Pinpoint the cell where the given text exists, returning its [x, y] midpoint coordinate. 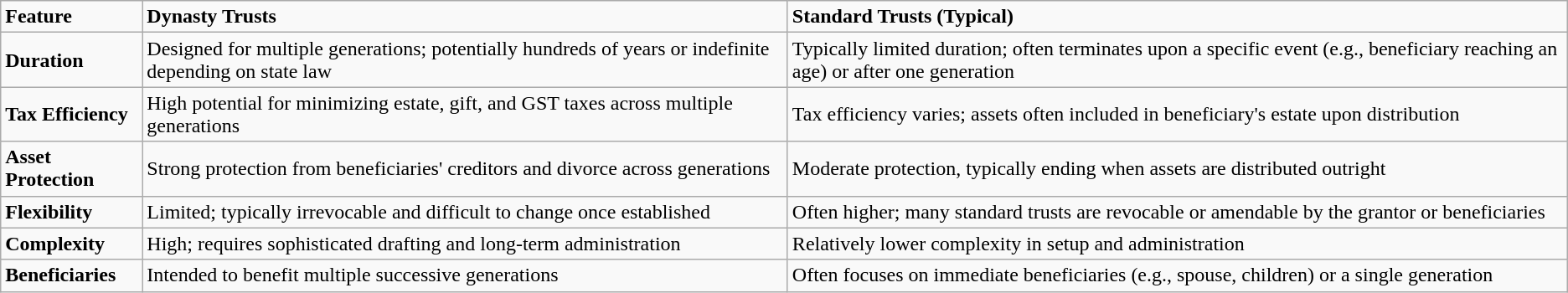
Duration [72, 60]
Moderate protection, typically ending when assets are distributed outright [1178, 169]
Dynasty Trusts [466, 17]
Often focuses on immediate beneficiaries (e.g., spouse, children) or a single generation [1178, 275]
Tax Efficiency [72, 114]
Flexibility [72, 212]
Strong protection from beneficiaries' creditors and divorce across generations [466, 169]
High potential for minimizing estate, gift, and GST taxes across multiple generations [466, 114]
High; requires sophisticated drafting and long-term administration [466, 244]
Standard Trusts (Typical) [1178, 17]
Often higher; many standard trusts are revocable or amendable by the grantor or beneficiaries [1178, 212]
Feature [72, 17]
Relatively lower complexity in setup and administration [1178, 244]
Tax efficiency varies; assets often included in beneficiary's estate upon distribution [1178, 114]
Asset Protection [72, 169]
Designed for multiple generations; potentially hundreds of years or indefinite depending on state law [466, 60]
Typically limited duration; often terminates upon a specific event (e.g., beneficiary reaching an age) or after one generation [1178, 60]
Beneficiaries [72, 275]
Limited; typically irrevocable and difficult to change once established [466, 212]
Complexity [72, 244]
Intended to benefit multiple successive generations [466, 275]
